Return the (x, y) coordinate for the center point of the cell that contains the specified text.  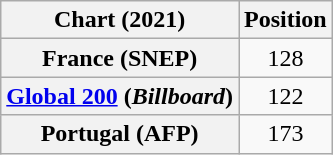
Portugal (AFP) (120, 134)
Chart (2021) (120, 20)
128 (285, 58)
Position (285, 20)
173 (285, 134)
France (SNEP) (120, 58)
122 (285, 96)
Global 200 (Billboard) (120, 96)
